Find where the given text appears and provide that cell's center as (x, y) coordinate. 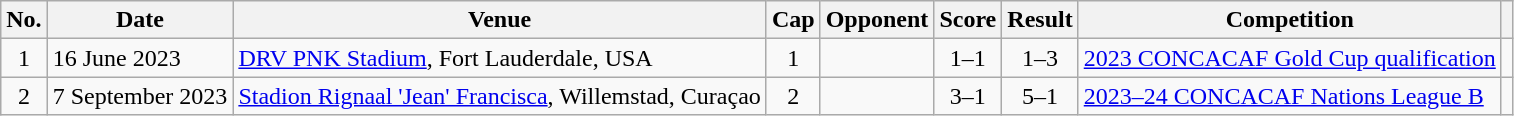
Opponent (877, 20)
2023–24 CONCACAF Nations League B (1290, 96)
DRV PNK Stadium, Fort Lauderdale, USA (500, 58)
3–1 (968, 96)
Competition (1290, 20)
Score (968, 20)
Cap (793, 20)
Venue (500, 20)
Date (140, 20)
1–3 (1040, 58)
Stadion Rignaal 'Jean' Francisca, Willemstad, Curaçao (500, 96)
2023 CONCACAF Gold Cup qualification (1290, 58)
5–1 (1040, 96)
7 September 2023 (140, 96)
16 June 2023 (140, 58)
No. (24, 20)
1–1 (968, 58)
Result (1040, 20)
